Detect which cell encompasses the target text, then output its (X, Y) center coordinate. 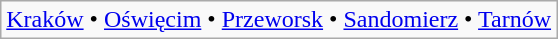
Kraków • Oświęcim • Przeworsk • Sandomierz • Tarnów (279, 20)
